Determine the [X, Y] coordinate at the center of the cell enclosing the given text.  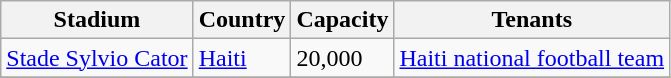
Capacity [342, 20]
Country [242, 20]
Haiti [242, 58]
Stadium [97, 20]
20,000 [342, 58]
Stade Sylvio Cator [97, 58]
Tenants [532, 20]
Haiti national football team [532, 58]
